Determine the (x, y) coordinate at the center of the cell enclosing the given text.  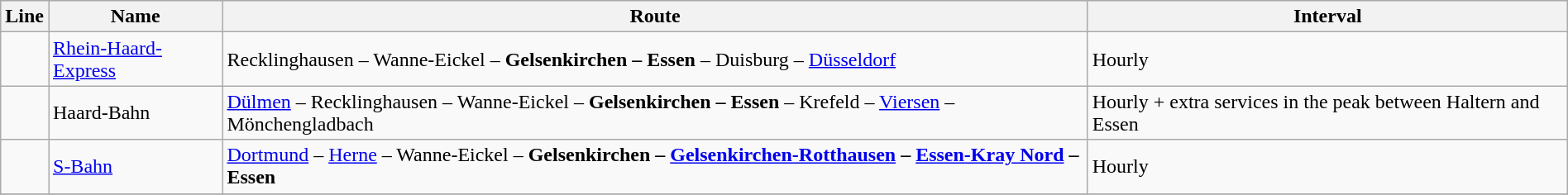
Recklinghausen – Wanne-Eickel – Gelsenkirchen – Essen – Duisburg – Düsseldorf (655, 59)
Haard-Bahn (135, 112)
Dortmund – Herne – Wanne-Eickel – Gelsenkirchen – Gelsenkirchen-Rotthausen – Essen-Kray Nord – Essen (655, 167)
Route (655, 17)
Interval (1327, 17)
S-Bahn (135, 167)
Rhein-Haard-Express (135, 59)
Hourly + extra services in the peak between Haltern and Essen (1327, 112)
Line (25, 17)
Name (135, 17)
Dülmen – Recklinghausen – Wanne-Eickel – Gelsenkirchen – Essen – Krefeld – Viersen – Mönchengladbach (655, 112)
